Find where the given text appears and provide that cell's center as (x, y) coordinate. 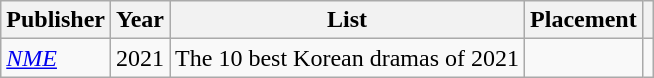
The 10 best Korean dramas of 2021 (348, 58)
2021 (140, 58)
NME (56, 58)
Year (140, 20)
Publisher (56, 20)
List (348, 20)
Placement (584, 20)
